Find where the given text appears and provide that cell's center as [x, y] coordinate. 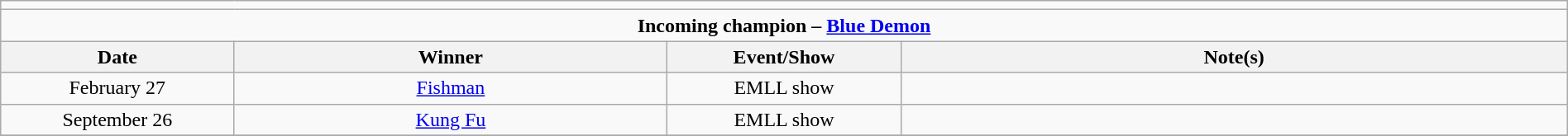
February 27 [117, 88]
Note(s) [1234, 57]
Winner [451, 57]
Incoming champion – Blue Demon [784, 26]
September 26 [117, 120]
Kung Fu [451, 120]
Date [117, 57]
Fishman [451, 88]
Event/Show [784, 57]
